Find where the given text appears and provide that cell's center as [x, y] coordinate. 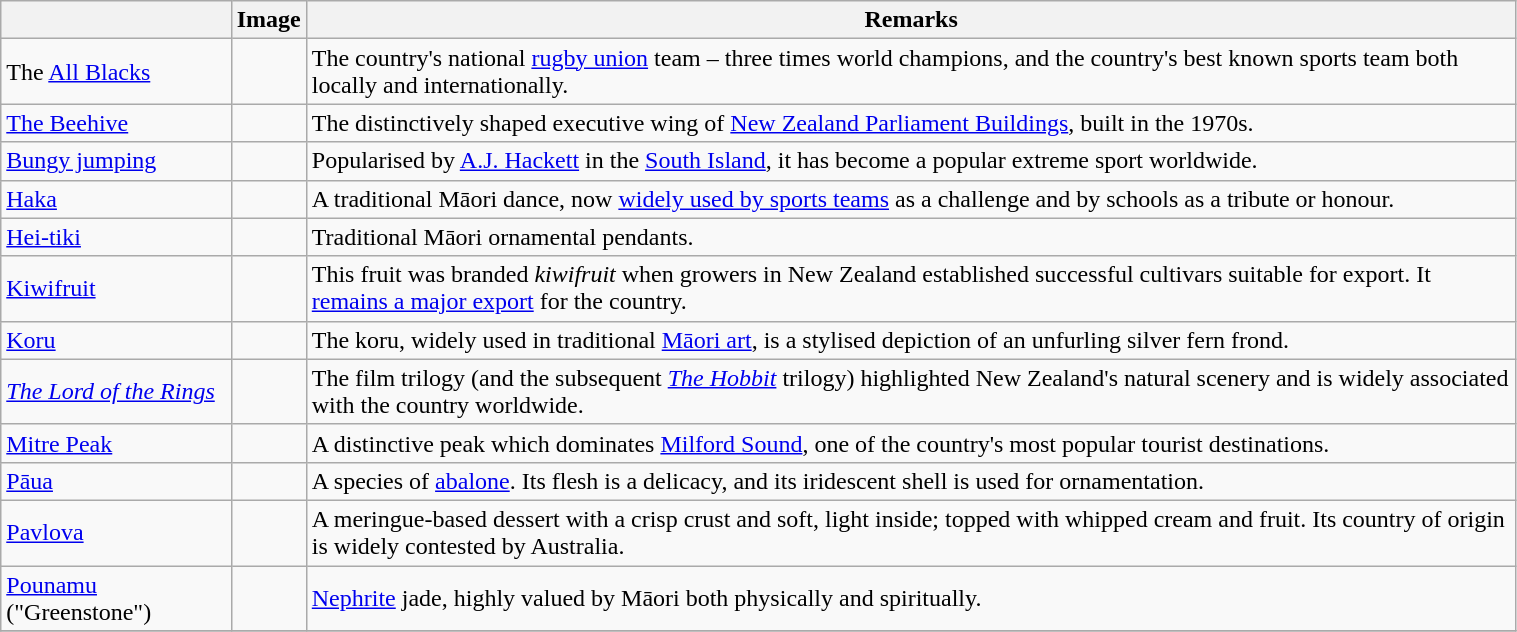
Remarks [911, 20]
Traditional Māori ornamental pendants. [911, 237]
Pavlova [116, 532]
Mitre Peak [116, 443]
A species of abalone. Its flesh is a delicacy, and its iridescent shell is used for ornamentation. [911, 481]
The koru, widely used in traditional Māori art, is a stylised depiction of an unfurling silver fern frond. [911, 340]
Popularised by A.J. Hackett in the South Island, it has become a popular extreme sport worldwide. [911, 161]
A traditional Māori dance, now widely used by sports teams as a challenge and by schools as a tribute or honour. [911, 199]
Pounamu ("Greenstone") [116, 598]
Nephrite jade, highly valued by Māori both physically and spiritually. [911, 598]
The All Blacks [116, 72]
Kiwifruit [116, 288]
The country's national rugby union team – three times world champions, and the country's best known sports team both locally and internationally. [911, 72]
Bungy jumping [116, 161]
The Lord of the Rings [116, 392]
Hei-tiki [116, 237]
Koru [116, 340]
Image [268, 20]
Pāua [116, 481]
The distinctively shaped executive wing of New Zealand Parliament Buildings, built in the 1970s. [911, 123]
A distinctive peak which dominates Milford Sound, one of the country's most popular tourist destinations. [911, 443]
Haka [116, 199]
The Beehive [116, 123]
